Return (X, Y) of the center of cell containing provided text 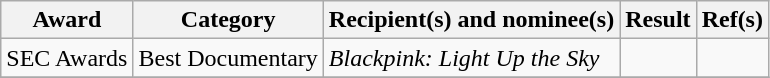
Blackpink: Light Up the Sky (471, 58)
Category (228, 20)
Ref(s) (732, 20)
Recipient(s) and nominee(s) (471, 20)
Result (658, 20)
Award (67, 20)
Best Documentary (228, 58)
SEC Awards (67, 58)
